From the cell containing the given text, extract its center point as (X, Y) coordinate. 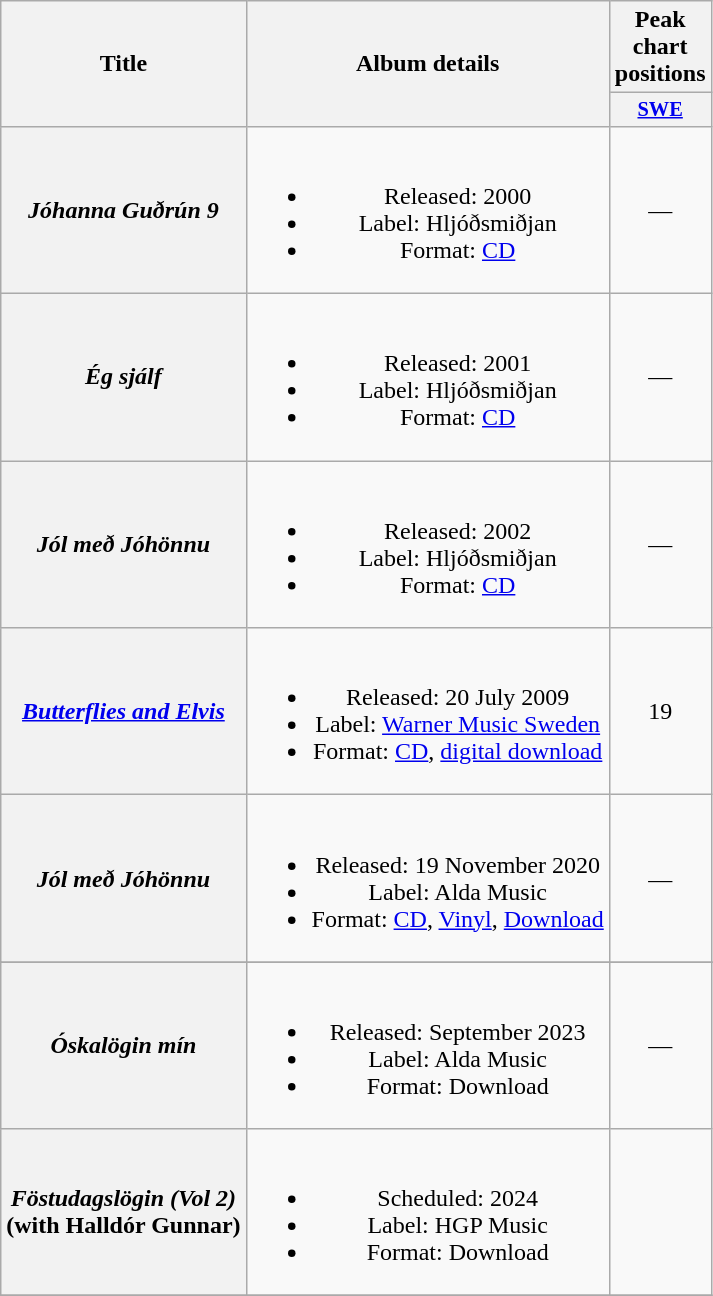
Ég sjálf (124, 378)
Scheduled: 2024Label: HGP MusicFormat: Download (428, 1212)
Released: 20 July 2009Label: Warner Music SwedenFormat: CD, digital download (428, 712)
Föstudagslögin (Vol 2) (with Halldór Gunnar) (124, 1212)
SWE (660, 110)
Óskalögin mín (124, 1046)
Released: 2001Label: HljóðsmiðjanFormat: CD (428, 378)
Released: 2002Label: HljóðsmiðjanFormat: CD (428, 544)
Jóhanna Guðrún 9 (124, 210)
Released: 19 November 2020 Label: Alda MusicFormat: CD, Vinyl, Download (428, 878)
19 (660, 712)
Released: 2000Label: HljóðsmiðjanFormat: CD (428, 210)
Released: September 2023Label: Alda MusicFormat: Download (428, 1046)
Peak chart positions (660, 47)
Title (124, 64)
Butterflies and Elvis (124, 712)
Album details (428, 64)
